Provide the (X, Y) coordinate of the cell's center where the given text is located.  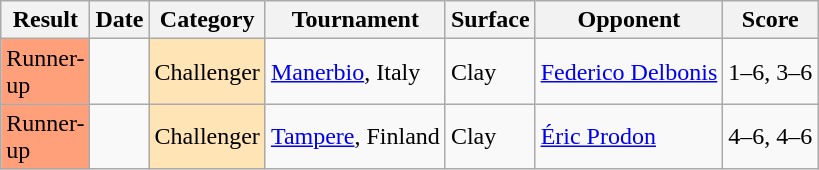
Surface (490, 20)
Date (120, 20)
1–6, 3–6 (770, 72)
Category (207, 20)
Score (770, 20)
Federico Delbonis (629, 72)
Manerbio, Italy (355, 72)
Tampere, Finland (355, 136)
Tournament (355, 20)
4–6, 4–6 (770, 136)
Result (46, 20)
Opponent (629, 20)
Éric Prodon (629, 136)
